Output the (X, Y) coordinate of the center of the cell containing the given text.  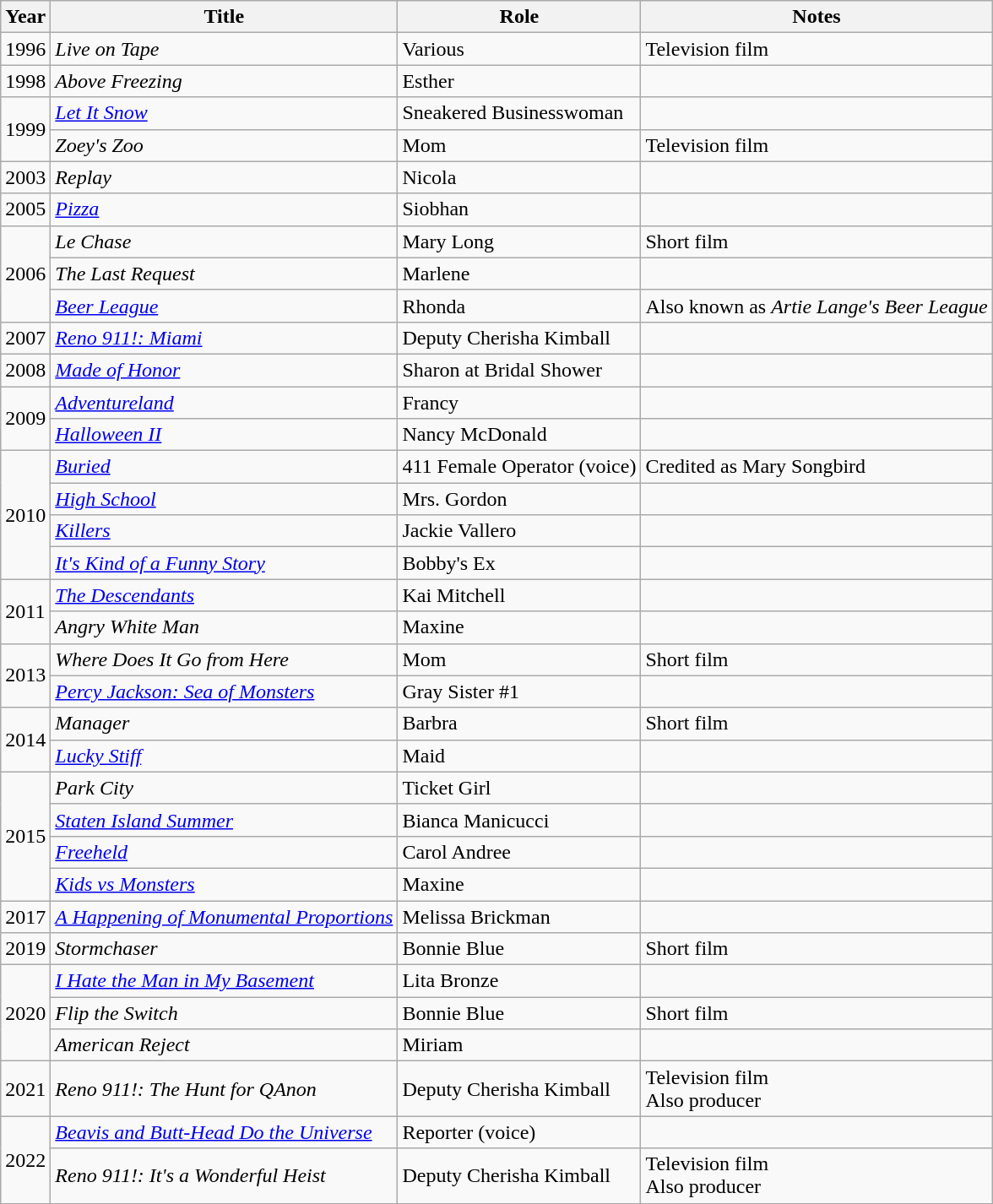
2009 (25, 419)
1996 (25, 49)
Lucky Stiff (225, 756)
It's Kind of a Funny Story (225, 563)
Angry White Man (225, 627)
Credited as Mary Songbird (817, 467)
2008 (25, 370)
Reno 911!: It's a Wonderful Heist (225, 1175)
Pizza (225, 209)
2020 (25, 1013)
Mary Long (519, 241)
Bobby's Ex (519, 563)
Year (25, 17)
A Happening of Monumental Proportions (225, 916)
Melissa Brickman (519, 916)
Above Freezing (225, 81)
Also known as Artie Lange's Beer League (817, 306)
Lita Bronze (519, 981)
Buried (225, 467)
Maid (519, 756)
Where Does It Go from Here (225, 659)
2019 (25, 949)
Various (519, 49)
The Descendants (225, 595)
Nicola (519, 177)
Role (519, 17)
Mrs. Gordon (519, 499)
Marlene (519, 274)
Live on Tape (225, 49)
Kids vs Monsters (225, 884)
Staten Island Summer (225, 820)
1998 (25, 81)
Jackie Vallero (519, 531)
Kai Mitchell (519, 595)
1999 (25, 129)
Miriam (519, 1045)
2006 (25, 274)
Made of Honor (225, 370)
2010 (25, 515)
Adventureland (225, 403)
Zoey's Zoo (225, 145)
Nancy McDonald (519, 435)
Esther (519, 81)
The Last Request (225, 274)
Carol Andree (519, 852)
Bianca Manicucci (519, 820)
2005 (25, 209)
Title (225, 17)
Ticket Girl (519, 788)
Park City (225, 788)
Notes (817, 17)
2007 (25, 338)
Freeheld (225, 852)
Reno 911!: Miami (225, 338)
2015 (25, 836)
Gray Sister #1 (519, 691)
2017 (25, 916)
High School (225, 499)
Replay (225, 177)
Barbra (519, 724)
2021 (25, 1089)
2022 (25, 1160)
Sneakered Businesswoman (519, 113)
I Hate the Man in My Basement (225, 981)
Flip the Switch (225, 1013)
411 Female Operator (voice) (519, 467)
2011 (25, 611)
Killers (225, 531)
Halloween II (225, 435)
Reporter (voice) (519, 1132)
Beer League (225, 306)
Beavis and Butt-Head Do the Universe (225, 1132)
Rhonda (519, 306)
Manager (225, 724)
Siobhan (519, 209)
Sharon at Bridal Shower (519, 370)
Let It Snow (225, 113)
2003 (25, 177)
2014 (25, 740)
American Reject (225, 1045)
Reno 911!: The Hunt for QAnon (225, 1089)
2013 (25, 675)
Percy Jackson: Sea of Monsters (225, 691)
Francy (519, 403)
Stormchaser (225, 949)
Le Chase (225, 241)
